For the text-containing cell, return its midpoint in [X, Y] coordinate format. 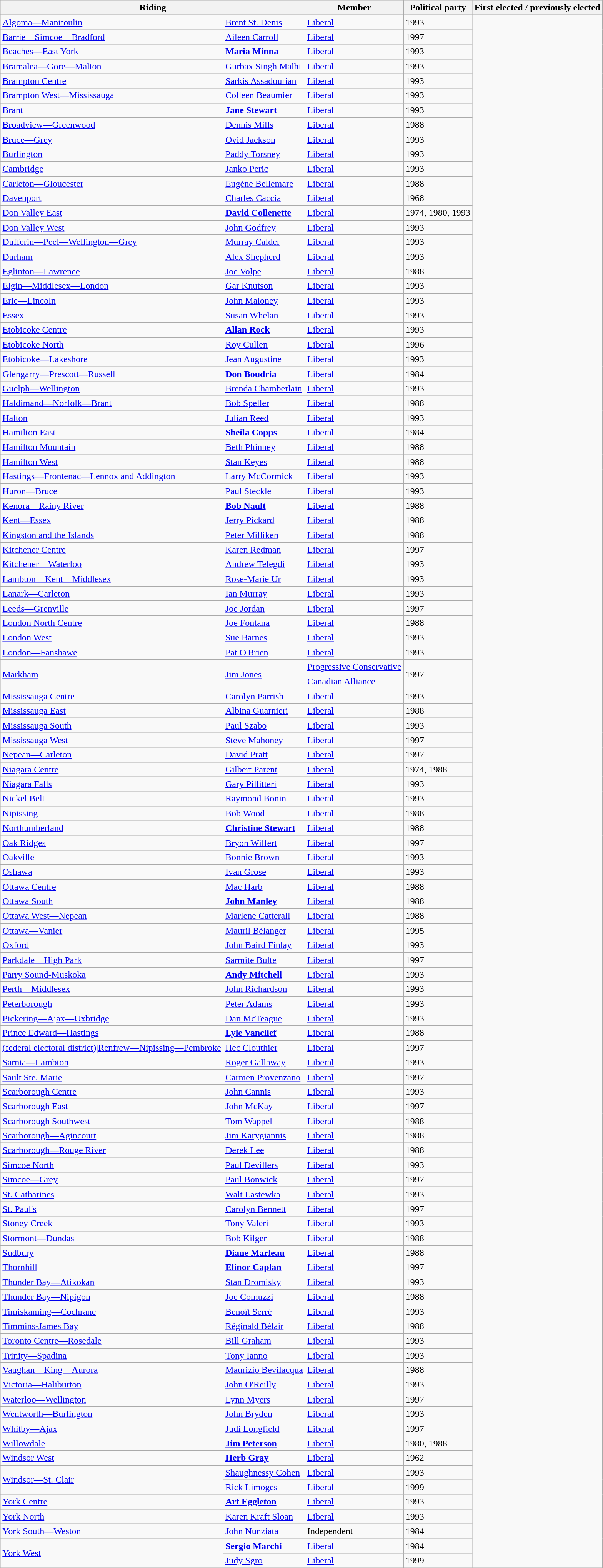
Judi Longfield [264, 1429]
Gar Knutson [264, 286]
Kent—Essex [112, 520]
Hamilton Mountain [112, 447]
First elected / previously elected [538, 8]
John Cannis [264, 1092]
Kitchener—Waterloo [112, 564]
Brampton Centre [112, 81]
Guelph—Wellington [112, 388]
Kingston and the Islands [112, 535]
Thunder Bay—Atikokan [112, 1282]
Political party [438, 8]
London—Fanshawe [112, 652]
John Manley [264, 901]
Vaughan—King—Aurora [112, 1370]
John Bryden [264, 1414]
Sheila Copps [264, 433]
Kitchener Centre [112, 550]
Simcoe North [112, 1165]
Mauril Bélanger [264, 931]
Paul Szabo [264, 725]
Rose-Marie Ur [264, 579]
Bill Graham [264, 1341]
Bruce—Grey [112, 139]
Larry McCormick [264, 476]
London North Centre [112, 623]
Paul Devillers [264, 1165]
Gilbert Parent [264, 769]
Ottawa West—Nepean [112, 916]
Carmen Provenzano [264, 1077]
Davenport [112, 198]
Nickel Belt [112, 799]
Tony Valeri [264, 1224]
Peterborough [112, 1004]
Dan McTeague [264, 1018]
Dennis Mills [264, 125]
Brant [112, 110]
Elinor Caplan [264, 1267]
Don Boudria [264, 374]
Prince Edward—Hastings [112, 1033]
Derek Lee [264, 1150]
Bonnie Brown [264, 857]
Riding [153, 8]
Willowdale [112, 1443]
Rick Limoges [264, 1487]
Jim Karygiannis [264, 1136]
Whitby—Ajax [112, 1429]
Roger Gallaway [264, 1062]
Stormont—Dundas [112, 1238]
Parkdale—High Park [112, 960]
Peter Adams [264, 1004]
Ottawa South [112, 901]
Lanark—Carleton [112, 593]
Lynn Myers [264, 1399]
John O'Reilly [264, 1385]
Broadview—Greenwood [112, 125]
Scarborough East [112, 1106]
Jane Stewart [264, 110]
Progressive Conservative [354, 667]
Gary Pillitteri [264, 784]
Hamilton East [112, 433]
Joe Comuzzi [264, 1297]
1962 [438, 1458]
Stan Keyes [264, 462]
Mississauga Centre [112, 696]
Algoma—Manitoulin [112, 22]
Susan Whelan [264, 315]
Oakville [112, 857]
St. Catharines [112, 1194]
Stoney Creek [112, 1224]
Allan Rock [264, 330]
Simcoe—Grey [112, 1180]
Oak Ridges [112, 843]
John Baird Finlay [264, 945]
Marlene Catterall [264, 916]
Scarborough Southwest [112, 1121]
Carolyn Parrish [264, 696]
Thunder Bay—Nipigon [112, 1297]
Shaughnessy Cohen [264, 1473]
Gurbax Singh Malhi [264, 66]
Northumberland [112, 828]
Don Valley East [112, 213]
Cambridge [112, 169]
(federal electoral district)|Renfrew—Nipissing—Pembroke [112, 1048]
Peter Milliken [264, 535]
Joe Fontana [264, 623]
Mississauga South [112, 725]
John Nunziata [264, 1531]
Raymond Bonin [264, 799]
Christine Stewart [264, 828]
Brampton West—Mississauga [112, 95]
Judy Sgro [264, 1560]
Ivan Grose [264, 872]
Steve Mahoney [264, 740]
Jim Peterson [264, 1443]
Diane Marleau [264, 1253]
Essex [112, 315]
Tony Ianno [264, 1355]
Haldimand—Norfolk—Brant [112, 403]
Windsor—St. Clair [112, 1480]
Brenda Chamberlain [264, 388]
Carleton—Gloucester [112, 184]
York South—Weston [112, 1531]
Scarborough—Rouge River [112, 1150]
Karen Redman [264, 550]
Durham [112, 257]
Scarborough Centre [112, 1092]
Dufferin—Peel—Wellington—Grey [112, 242]
Perth—Middlesex [112, 989]
Bob Kilger [264, 1238]
Beaches—East York [112, 52]
Elgin—Middlesex—London [112, 286]
John Richardson [264, 989]
Mississauga East [112, 711]
Alex Shepherd [264, 257]
1996 [438, 344]
Markham [112, 674]
1974, 1988 [438, 769]
Joe Jordan [264, 608]
Nipissing [112, 813]
Carolyn Bennett [264, 1209]
Oxford [112, 945]
Nepean—Carleton [112, 755]
Roy Cullen [264, 344]
Timmins-James Bay [112, 1326]
York West [112, 1553]
Joe Volpe [264, 271]
London West [112, 637]
Eglinton—Lawrence [112, 271]
Murray Calder [264, 242]
Hastings—Frontenac—Lennox and Addington [112, 476]
Sergio Marchi [264, 1546]
Bob Wood [264, 813]
Bramalea—Gore—Malton [112, 66]
Karen Kraft Sloan [264, 1516]
Art Eggleton [264, 1502]
Kenora—Rainy River [112, 506]
Ottawa Centre [112, 886]
Benoît Serré [264, 1311]
1974, 1980, 1993 [438, 213]
Sue Barnes [264, 637]
Jerry Pickard [264, 520]
Ovid Jackson [264, 139]
1995 [438, 931]
Wentworth—Burlington [112, 1414]
St. Paul's [112, 1209]
Paddy Torsney [264, 154]
1968 [438, 198]
Etobicoke Centre [112, 330]
John Godfrey [264, 227]
Barrie—Simcoe—Bradford [112, 37]
Sarmite Bulte [264, 960]
Niagara Falls [112, 784]
Ottawa—Vanier [112, 931]
Walt Lastewka [264, 1194]
Mississauga West [112, 740]
David Collenette [264, 213]
Réginald Bélair [264, 1326]
Ian Murray [264, 593]
Bryon Wilfert [264, 843]
Victoria—Haliburton [112, 1385]
Pat O'Brien [264, 652]
Stan Dromisky [264, 1282]
Lyle Vanclief [264, 1033]
Windsor West [112, 1458]
Lambton—Kent—Middlesex [112, 579]
John Maloney [264, 301]
Eugène Bellemare [264, 184]
1980, 1988 [438, 1443]
Paul Steckle [264, 491]
Brent St. Denis [264, 22]
Herb Gray [264, 1458]
Timiskaming—Cochrane [112, 1311]
Aileen Carroll [264, 37]
Thornhill [112, 1267]
Mac Harb [264, 886]
Janko Peric [264, 169]
York North [112, 1516]
Burlington [112, 154]
Charles Caccia [264, 198]
Parry Sound-Muskoka [112, 975]
Etobicoke—Lakeshore [112, 359]
Sudbury [112, 1253]
Maurizio Bevilacqua [264, 1370]
Albina Guarnieri [264, 711]
Canadian Alliance [354, 682]
Don Valley West [112, 227]
Sarnia—Lambton [112, 1062]
Beth Phinney [264, 447]
Glengarry—Prescott—Russell [112, 374]
Waterloo—Wellington [112, 1399]
Colleen Beaumier [264, 95]
Niagara Centre [112, 769]
Erie—Lincoln [112, 301]
Halton [112, 418]
Jean Augustine [264, 359]
Bob Nault [264, 506]
Bob Speller [264, 403]
York Centre [112, 1502]
Member [354, 8]
Paul Bonwick [264, 1180]
Etobicoke North [112, 344]
Hamilton West [112, 462]
Pickering—Ajax—Uxbridge [112, 1018]
Andy Mitchell [264, 975]
Andrew Telegdi [264, 564]
Sault Ste. Marie [112, 1077]
Leeds—Grenville [112, 608]
Hec Clouthier [264, 1048]
Trinity—Spadina [112, 1355]
Sarkis Assadourian [264, 81]
Toronto Centre—Rosedale [112, 1341]
John McKay [264, 1106]
Independent [354, 1531]
Scarborough—Agincourt [112, 1136]
Maria Minna [264, 52]
David Pratt [264, 755]
Tom Wappel [264, 1121]
Huron—Bruce [112, 491]
Julian Reed [264, 418]
Jim Jones [264, 674]
Oshawa [112, 872]
